Scan for the cell matching the given text and deliver its (x, y) coordinate at center. 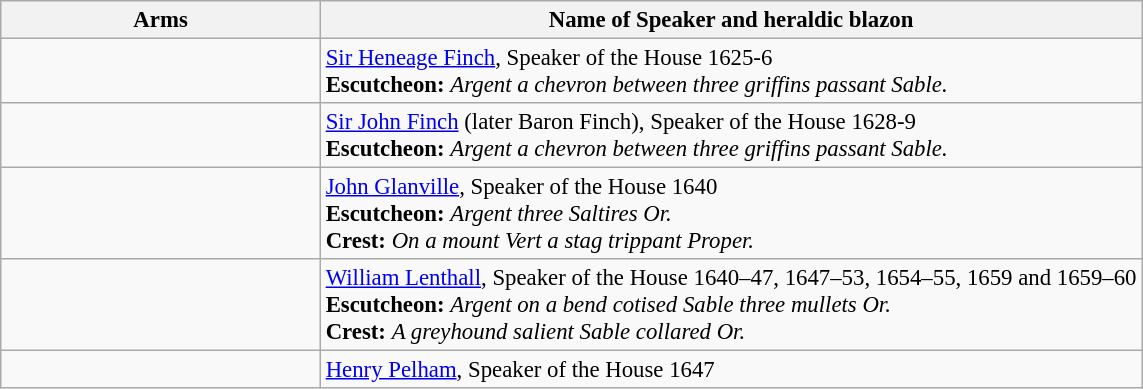
Name of Speaker and heraldic blazon (730, 20)
Henry Pelham, Speaker of the House 1647 (730, 370)
Sir Heneage Finch, Speaker of the House 1625-6Escutcheon: Argent a chevron between three griffins passant Sable. (730, 72)
John Glanville, Speaker of the House 1640Escutcheon: Argent three Saltires Or. Crest: On a mount Vert a stag trippant Proper. (730, 214)
Sir John Finch (later Baron Finch), Speaker of the House 1628-9Escutcheon: Argent a chevron between three griffins passant Sable. (730, 136)
Arms (161, 20)
